Determine the [x, y] coordinate at the center of the cell enclosing the given text.  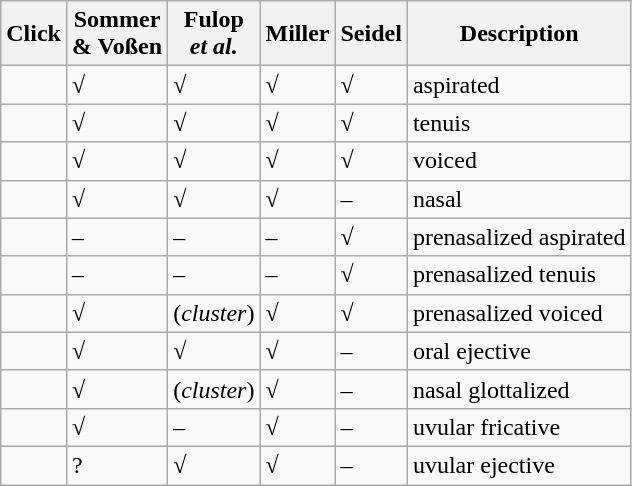
aspirated [519, 85]
Click [34, 34]
oral ejective [519, 351]
voiced [519, 161]
Fulopet al. [214, 34]
Miller [298, 34]
Seidel [371, 34]
nasal [519, 199]
prenasalized voiced [519, 313]
tenuis [519, 123]
Sommer& Voßen [116, 34]
prenasalized aspirated [519, 237]
nasal glottalized [519, 389]
? [116, 465]
uvular fricative [519, 427]
prenasalized tenuis [519, 275]
Description [519, 34]
uvular ejective [519, 465]
